Provide the [X, Y] coordinate of the cell's center where the given text is located.  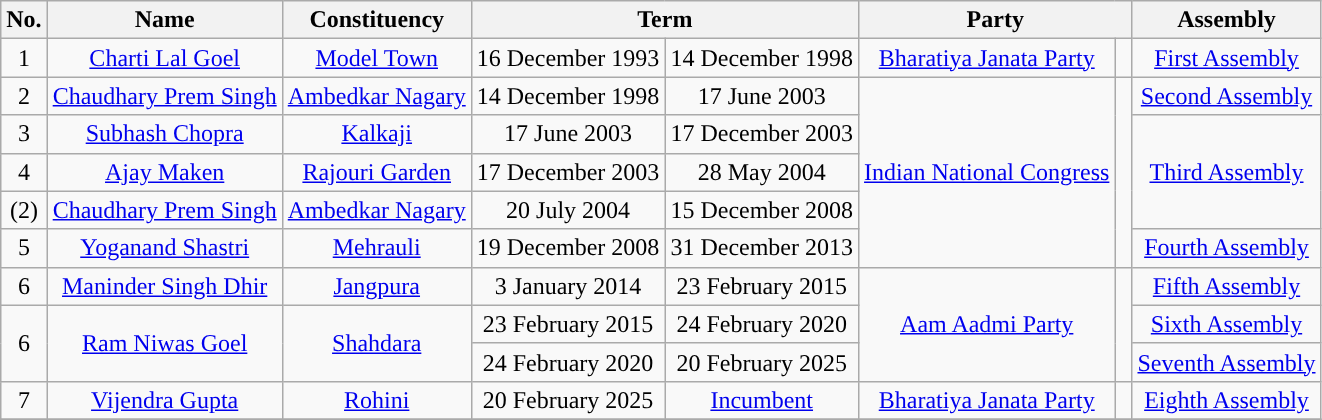
Rajouri Garden [376, 172]
First Assembly [1226, 58]
(2) [24, 210]
Mehrauli [376, 248]
No. [24, 20]
3 [24, 134]
Third Assembly [1226, 172]
20 July 2004 [568, 210]
28 May 2004 [762, 172]
Fourth Assembly [1226, 248]
Sixth Assembly [1226, 324]
Model Town [376, 58]
5 [24, 248]
Kalkaji [376, 134]
Party [996, 20]
Aam Aadmi Party [987, 324]
16 December 1993 [568, 58]
Ajay Maken [164, 172]
Fifth Assembly [1226, 286]
Maninder Singh Dhir [164, 286]
1 [24, 58]
Indian National Congress [987, 172]
Assembly [1226, 20]
15 December 2008 [762, 210]
Charti Lal Goel [164, 58]
31 December 2013 [762, 248]
Rohini [376, 400]
Vijendra Gupta [164, 400]
Name [164, 20]
7 [24, 400]
Term [664, 20]
Seventh Assembly [1226, 362]
Shahdara [376, 343]
Constituency [376, 20]
4 [24, 172]
2 [24, 96]
Eighth Assembly [1226, 400]
Ram Niwas Goel [164, 343]
3 January 2014 [568, 286]
Yoganand Shastri [164, 248]
Second Assembly [1226, 96]
Jangpura [376, 286]
19 December 2008 [568, 248]
Incumbent [762, 400]
Subhash Chopra [164, 134]
